Extract the (X, Y) coordinate from the center of the cell holding the provided text.  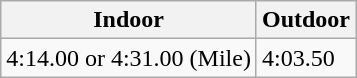
4:14.00 or 4:31.00 (Mile) (129, 58)
Outdoor (306, 20)
Indoor (129, 20)
4:03.50 (306, 58)
